Search for the cell housing the specified text and yield its [x, y] center coordinate. 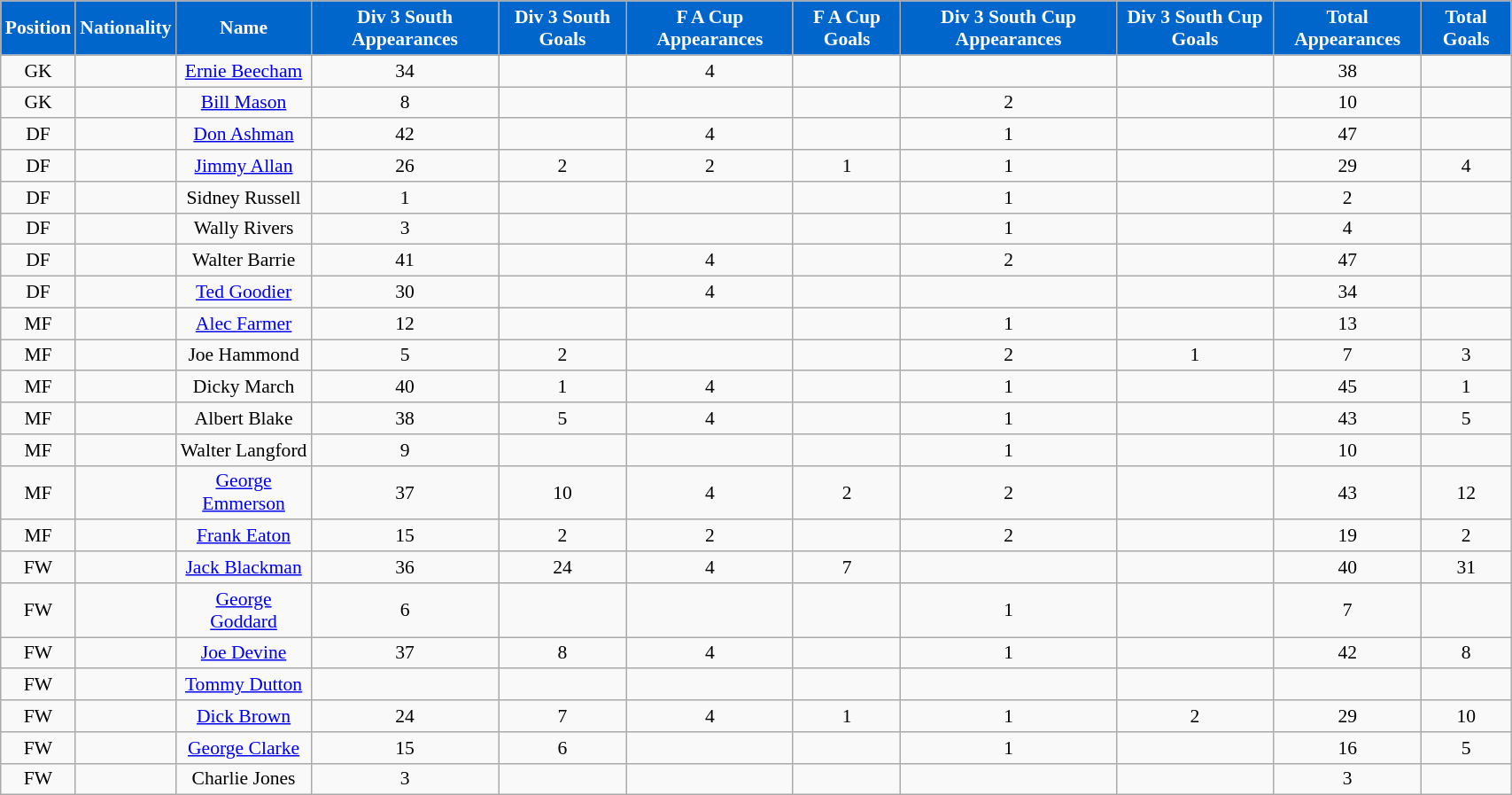
Walter Barrie [244, 261]
Dicky March [244, 387]
F A Cup Goals [847, 28]
26 [406, 166]
Bill Mason [244, 103]
F A Cup Appearances [709, 28]
Frank Eaton [244, 536]
Charlie Jones [244, 779]
Position [38, 28]
19 [1348, 536]
Joe Hammond [244, 355]
Name [244, 28]
Walter Langford [244, 450]
Ted Goodier [244, 292]
Nationality [126, 28]
Tommy Dutton [244, 685]
Alec Farmer [244, 323]
31 [1467, 567]
Div 3 South Cup Goals [1194, 28]
36 [406, 567]
Joe Devine [244, 653]
Total Goals [1467, 28]
Dick Brown [244, 716]
Ernie Beecham [244, 71]
30 [406, 292]
13 [1348, 323]
Div 3 South Appearances [406, 28]
George Emmerson [244, 493]
Wally Rivers [244, 229]
41 [406, 261]
45 [1348, 387]
9 [406, 450]
Jack Blackman [244, 567]
Jimmy Allan [244, 166]
Don Ashman [244, 135]
George Clarke [244, 748]
Albert Blake [244, 418]
Div 3 South Goals [562, 28]
Div 3 South Cup Appearances [1008, 28]
George Goddard [244, 610]
Sidney Russell [244, 198]
Total Appearances [1348, 28]
16 [1348, 748]
